Provide the (x, y) coordinate of the cell's center where the given text is located.  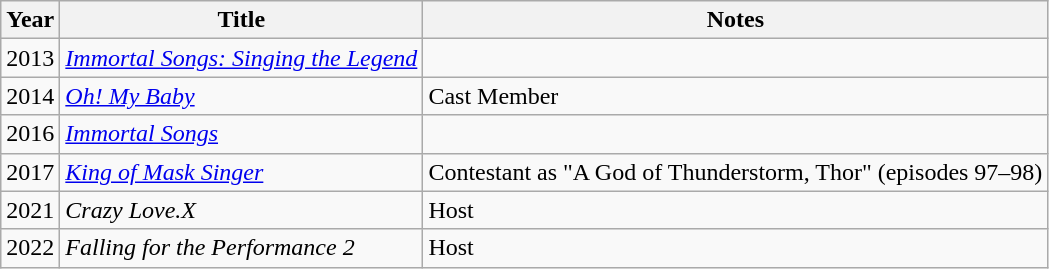
Year (30, 20)
2022 (30, 248)
2016 (30, 134)
Cast Member (736, 96)
Immortal Songs (242, 134)
2013 (30, 58)
Falling for the Performance 2 (242, 248)
Crazy Love.X (242, 210)
Oh! My Baby (242, 96)
Notes (736, 20)
2017 (30, 172)
Title (242, 20)
King of Mask Singer (242, 172)
Immortal Songs: Singing the Legend (242, 58)
Contestant as "A God of Thunderstorm, Thor" (episodes 97–98) (736, 172)
2014 (30, 96)
2021 (30, 210)
